From the cell containing the given text, extract its center point as [X, Y] coordinate. 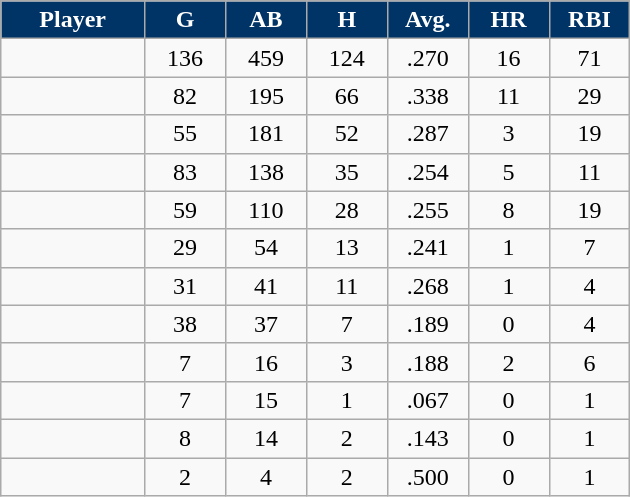
35 [346, 172]
459 [266, 58]
.067 [428, 400]
AB [266, 20]
Player [73, 20]
41 [266, 286]
.241 [428, 248]
HR [508, 20]
136 [186, 58]
181 [266, 134]
37 [266, 324]
55 [186, 134]
G [186, 20]
.500 [428, 477]
15 [266, 400]
H [346, 20]
.143 [428, 438]
28 [346, 210]
6 [590, 362]
59 [186, 210]
82 [186, 96]
83 [186, 172]
13 [346, 248]
110 [266, 210]
5 [508, 172]
Avg. [428, 20]
71 [590, 58]
138 [266, 172]
66 [346, 96]
.268 [428, 286]
52 [346, 134]
.338 [428, 96]
.255 [428, 210]
14 [266, 438]
31 [186, 286]
.188 [428, 362]
RBI [590, 20]
.287 [428, 134]
124 [346, 58]
.189 [428, 324]
54 [266, 248]
38 [186, 324]
195 [266, 96]
.270 [428, 58]
.254 [428, 172]
